Provide the (X, Y) coordinate of the cell's center where the given text is located.  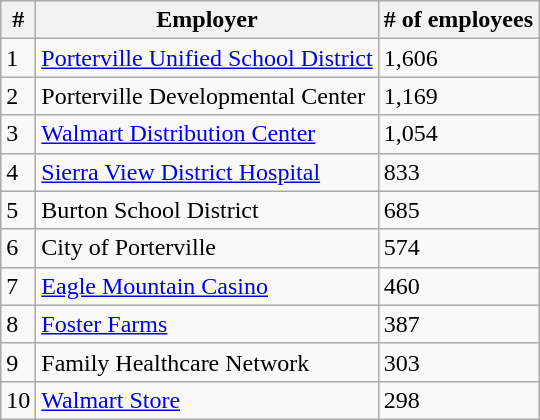
3 (18, 134)
298 (458, 400)
# of employees (458, 20)
1 (18, 58)
574 (458, 248)
1,054 (458, 134)
9 (18, 362)
303 (458, 362)
833 (458, 172)
7 (18, 286)
1,169 (458, 96)
Employer (207, 20)
City of Porterville (207, 248)
2 (18, 96)
Eagle Mountain Casino (207, 286)
Foster Farms (207, 324)
# (18, 20)
Porterville Unified School District (207, 58)
Sierra View District Hospital (207, 172)
8 (18, 324)
Walmart Store (207, 400)
460 (458, 286)
4 (18, 172)
10 (18, 400)
387 (458, 324)
685 (458, 210)
Walmart Distribution Center (207, 134)
5 (18, 210)
6 (18, 248)
1,606 (458, 58)
Porterville Developmental Center (207, 96)
Family Healthcare Network (207, 362)
Burton School District (207, 210)
